Extract the [x, y] coordinate from the center of the cell holding the provided text.  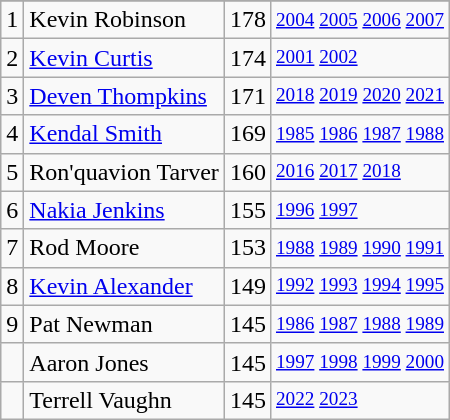
1996 1997 [360, 210]
Terrell Vaughn [124, 400]
4 [12, 134]
Rod Moore [124, 248]
7 [12, 248]
1986 1987 1988 1989 [360, 324]
2001 2002 [360, 58]
Kevin Alexander [124, 286]
2016 2017 2018 [360, 172]
Kevin Curtis [124, 58]
2022 2023 [360, 400]
Deven Thompkins [124, 96]
169 [248, 134]
9 [12, 324]
1992 1993 1994 1995 [360, 286]
8 [12, 286]
5 [12, 172]
155 [248, 210]
3 [12, 96]
6 [12, 210]
153 [248, 248]
Nakia Jenkins [124, 210]
Aaron Jones [124, 362]
1997 1998 1999 2000 [360, 362]
Ron'quavion Tarver [124, 172]
Kevin Robinson [124, 20]
Pat Newman [124, 324]
2 [12, 58]
1 [12, 20]
171 [248, 96]
1988 1989 1990 1991 [360, 248]
160 [248, 172]
2018 2019 2020 2021 [360, 96]
2004 2005 2006 2007 [360, 20]
1985 1986 1987 1988 [360, 134]
178 [248, 20]
Kendal Smith [124, 134]
174 [248, 58]
149 [248, 286]
